From the cell containing the given text, extract its center point as (x, y) coordinate. 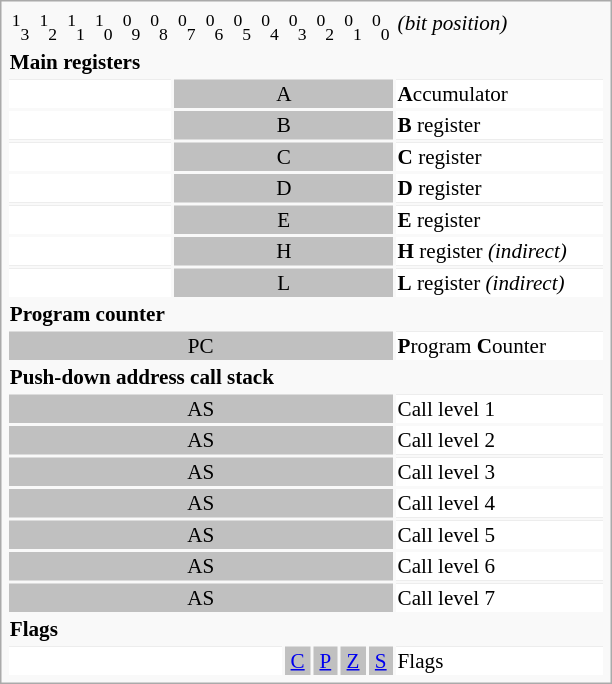
D (284, 188)
H register (indirect) (500, 251)
10 (104, 28)
Call level 7 (500, 598)
Call level 1 (500, 409)
B (284, 125)
(bit position) (500, 28)
S (380, 661)
02 (326, 28)
08 (160, 28)
Call level 4 (500, 503)
Main registers (306, 62)
E (284, 220)
12 (48, 28)
13 (20, 28)
Push-down address call stack (306, 377)
Accumulator (500, 94)
PC (200, 346)
03 (298, 28)
C register (500, 157)
05 (242, 28)
B register (500, 125)
A (284, 94)
Program counter (306, 314)
Call level 5 (500, 535)
E register (500, 220)
Call level 6 (500, 566)
00 (380, 28)
Call level 3 (500, 472)
04 (270, 28)
P (326, 661)
Program Counter (500, 346)
Z (354, 661)
H (284, 251)
L (284, 283)
07 (186, 28)
01 (354, 28)
11 (76, 28)
L register (indirect) (500, 283)
D register (500, 188)
06 (214, 28)
09 (132, 28)
Call level 2 (500, 440)
